Return the [x, y] coordinate for the center point of the cell that contains the specified text.  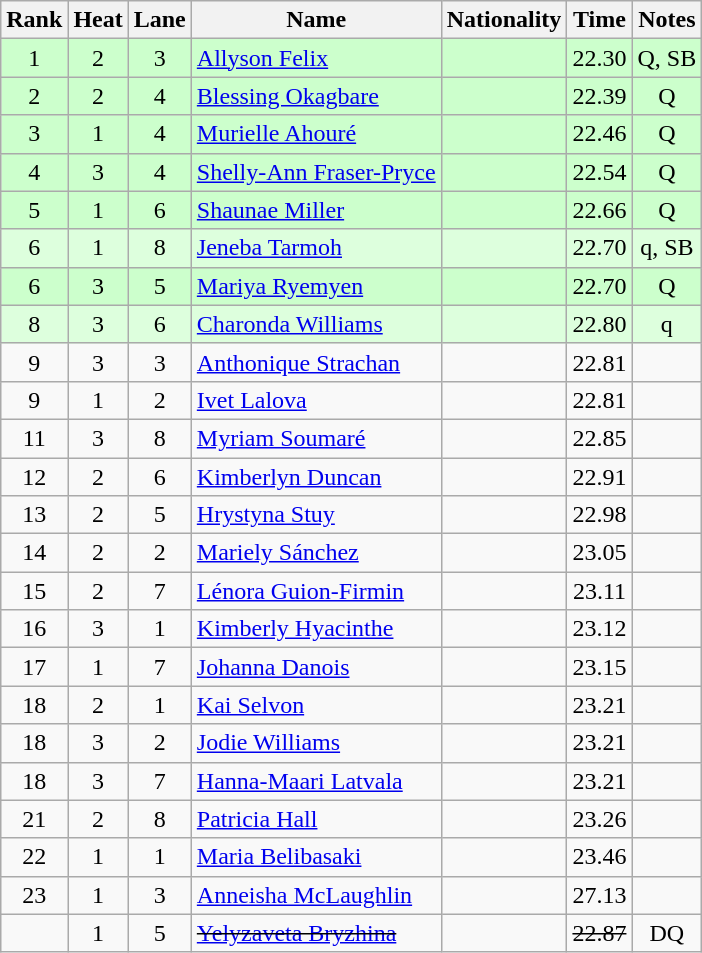
Time [600, 20]
12 [34, 477]
13 [34, 515]
23.15 [600, 667]
22.46 [600, 134]
22.85 [600, 438]
Johanna Danois [316, 667]
Q, SB [667, 58]
22.87 [600, 933]
22.30 [600, 58]
Kimberlyn Duncan [316, 477]
23 [34, 895]
Kai Selvon [316, 705]
Lénora Guion-Firmin [316, 591]
Rank [34, 20]
Blessing Okagbare [316, 96]
16 [34, 629]
Mariely Sánchez [316, 553]
Heat [98, 20]
Jeneba Tarmoh [316, 248]
22.66 [600, 210]
23.05 [600, 553]
Hanna-Maari Latvala [316, 781]
27.13 [600, 895]
23.46 [600, 857]
17 [34, 667]
22.39 [600, 96]
23.26 [600, 819]
DQ [667, 933]
Notes [667, 20]
Yelyzaveta Bryzhina [316, 933]
23.11 [600, 591]
Name [316, 20]
22.98 [600, 515]
q, SB [667, 248]
Lane [160, 20]
Jodie Williams [316, 743]
Anneisha McLaughlin [316, 895]
Patricia Hall [316, 819]
11 [34, 438]
22.80 [600, 324]
23.12 [600, 629]
Murielle Ahouré [316, 134]
Mariya Ryemyen [316, 286]
Maria Belibasaki [316, 857]
Nationality [504, 20]
Hrystyna Stuy [316, 515]
Allyson Felix [316, 58]
q [667, 324]
Shaunae Miller [316, 210]
22 [34, 857]
22.54 [600, 172]
15 [34, 591]
22.91 [600, 477]
Charonda Williams [316, 324]
Shelly-Ann Fraser-Pryce [316, 172]
Anthonique Strachan [316, 362]
Kimberly Hyacinthe [316, 629]
Myriam Soumaré [316, 438]
Ivet Lalova [316, 400]
14 [34, 553]
21 [34, 819]
